Return (x, y) of the center of cell containing provided text 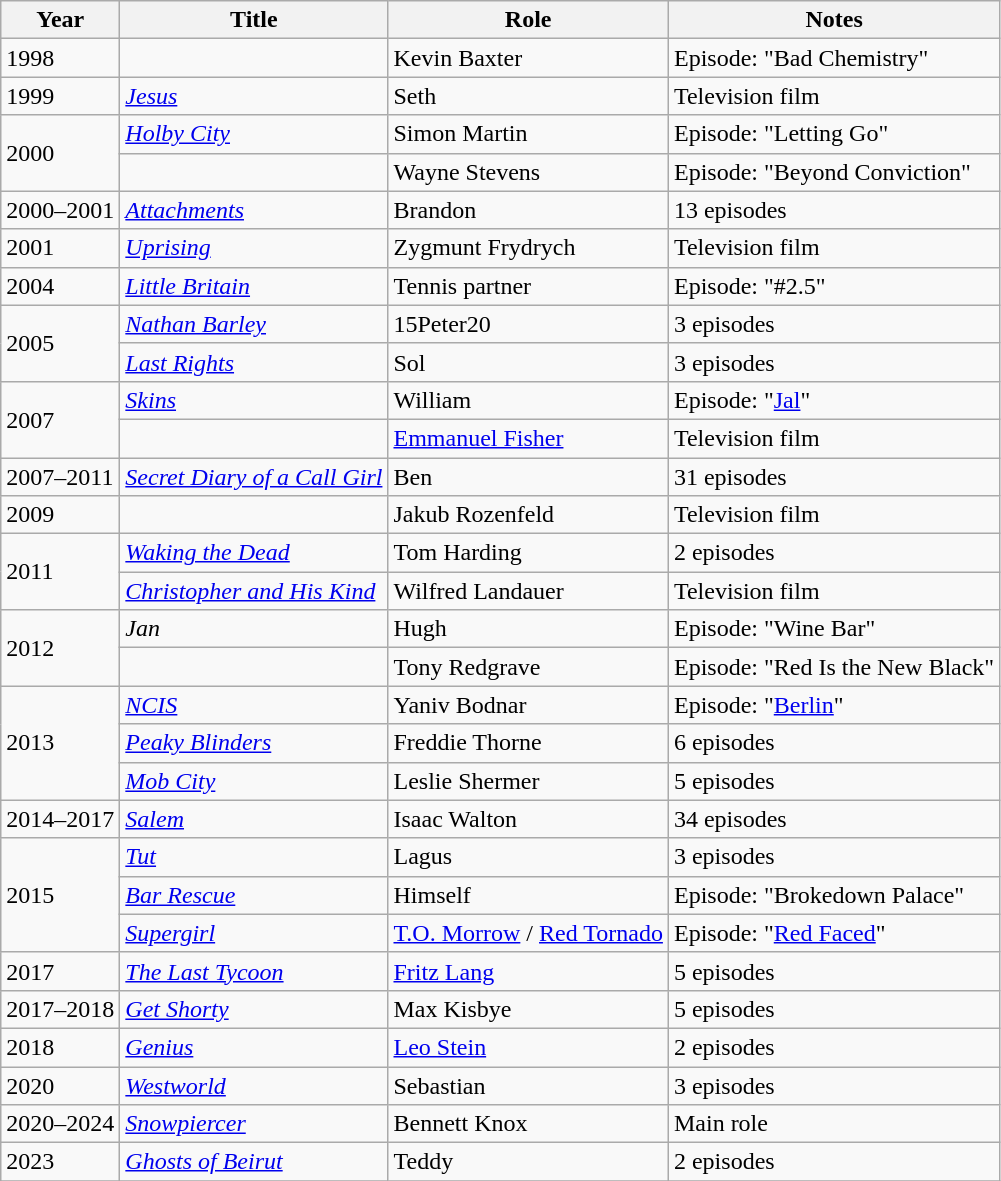
Skins (254, 400)
Uprising (254, 248)
Holby City (254, 134)
Jakub Rozenfeld (528, 515)
Notes (834, 20)
Himself (528, 895)
Jesus (254, 96)
2017 (60, 971)
Fritz Lang (528, 971)
Episode: "Bad Chemistry" (834, 58)
Ghosts of Beirut (254, 1162)
2015 (60, 895)
Main role (834, 1124)
2000 (60, 153)
William (528, 400)
Tennis partner (528, 286)
Ben (528, 477)
Episode: "Berlin" (834, 705)
2007–2011 (60, 477)
Freddie Thorne (528, 743)
Salem (254, 819)
Kevin Baxter (528, 58)
Emmanuel Fisher (528, 438)
Wilfred Landauer (528, 591)
Episode: "Red Faced" (834, 933)
13 episodes (834, 210)
Westworld (254, 1085)
Bennett Knox (528, 1124)
Simon Martin (528, 134)
1998 (60, 58)
Year (60, 20)
Role (528, 20)
Attachments (254, 210)
Lagus (528, 857)
Tony Redgrave (528, 667)
31 episodes (834, 477)
Mob City (254, 781)
Title (254, 20)
Isaac Walton (528, 819)
Leo Stein (528, 1047)
2011 (60, 572)
Wayne Stevens (528, 172)
Sebastian (528, 1085)
Tom Harding (528, 553)
Snowpiercer (254, 1124)
2012 (60, 648)
NCIS (254, 705)
2001 (60, 248)
Little Britain (254, 286)
Hugh (528, 629)
2005 (60, 343)
2004 (60, 286)
Yaniv Bodnar (528, 705)
Episode: "Red Is the New Black" (834, 667)
Bar Rescue (254, 895)
Episode: "Wine Bar" (834, 629)
Peaky Blinders (254, 743)
Secret Diary of a Call Girl (254, 477)
2009 (60, 515)
2023 (60, 1162)
Teddy (528, 1162)
2020–2024 (60, 1124)
2020 (60, 1085)
Waking the Dead (254, 553)
Leslie Shermer (528, 781)
T.O. Morrow / Red Tornado (528, 933)
2018 (60, 1047)
The Last Tycoon (254, 971)
2017–2018 (60, 1009)
Max Kisbye (528, 1009)
Last Rights (254, 362)
Episode: "Brokedown Palace" (834, 895)
1999 (60, 96)
15Peter20 (528, 324)
2013 (60, 743)
34 episodes (834, 819)
Genius (254, 1047)
2000–2001 (60, 210)
6 episodes (834, 743)
Nathan Barley (254, 324)
Tut (254, 857)
Episode: "#2.5" (834, 286)
Episode: "Beyond Conviction" (834, 172)
Episode: "Letting Go" (834, 134)
Episode: "Jal" (834, 400)
Christopher and His Kind (254, 591)
Jan (254, 629)
Get Shorty (254, 1009)
Supergirl (254, 933)
Seth (528, 96)
Sol (528, 362)
Zygmunt Frydrych (528, 248)
Brandon (528, 210)
2007 (60, 419)
2014–2017 (60, 819)
